Scan for the cell matching the given text and deliver its [X, Y] coordinate at center. 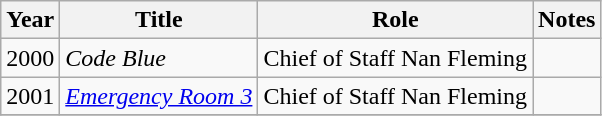
Notes [567, 20]
2000 [30, 58]
2001 [30, 96]
Year [30, 20]
Title [159, 20]
Code Blue [159, 58]
Role [396, 20]
Emergency Room 3 [159, 96]
